Locate the cell with the specified text and output its (x, y) center coordinate. 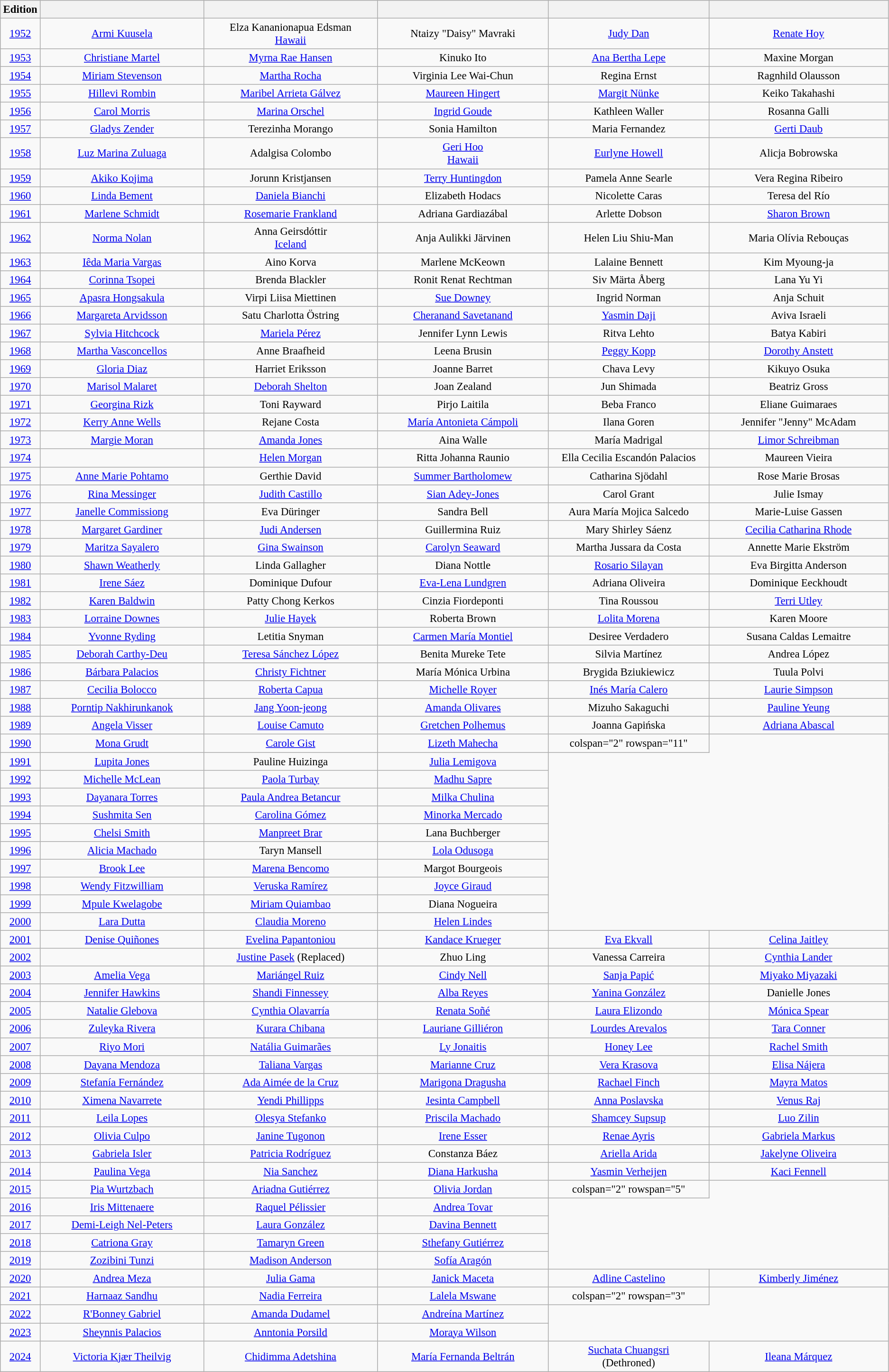
Wendy Fitzwilliam (122, 886)
R'Bonney Gabriel (122, 1314)
Mpule Kwelagobe (122, 904)
1969 (20, 369)
2023 (20, 1332)
Aina Walle (463, 440)
Daniela Bianchi (291, 195)
Jang Yoon-jeong (291, 708)
Summer Bartholomew (463, 476)
Yvonne Ryding (122, 637)
1994 (20, 815)
Alicia Machado (122, 851)
María Madrigal (629, 440)
Laurie Simpson (798, 690)
Rosemarie Frankland (291, 213)
1953 (20, 58)
Kathleen Waller (629, 111)
Teresa del Río (798, 195)
Kandace Krueger (463, 940)
Cindy Nell (463, 975)
Norma Nolan (122, 237)
Siv Märta Åberg (629, 280)
1961 (20, 213)
1971 (20, 405)
Yasmin Daji (629, 315)
Harriet Eriksson (291, 369)
2013 (20, 1154)
Claudia Moreno (291, 922)
Janine Tugonon (291, 1136)
2010 (20, 1100)
2006 (20, 1029)
Anne Braafheid (291, 351)
Linda Bement (122, 195)
Denise Quiñones (122, 940)
Mayra Matos (798, 1082)
Diana Nottle (463, 565)
2000 (20, 922)
Taryn Mansell (291, 851)
Corinna Tsopei (122, 280)
Joanna Gapińska (629, 725)
Rose Marie Brosas (798, 476)
Laura González (291, 1225)
2022 (20, 1314)
1986 (20, 672)
Carolyn Seaward (463, 547)
Alicja Bobrowska (798, 154)
1974 (20, 458)
Maritza Sayalero (122, 547)
Roberta Capua (291, 690)
Stefanía Fernández (122, 1082)
Luz Marina Zuluaga (122, 154)
Carol Morris (122, 111)
1997 (20, 868)
Inés María Calero (629, 690)
Kurara Chibana (291, 1029)
Kaci Fennell (798, 1171)
Jennifer Lynn Lewis (463, 333)
1976 (20, 494)
2011 (20, 1118)
Gerthie David (291, 476)
Martha Vasconcellos (122, 351)
Catriona Gray (122, 1243)
Andrea Tovar (463, 1207)
Regina Ernst (629, 76)
Teresa Sánchez López (291, 654)
Margit Nünke (629, 93)
Sian Adey-Jones (463, 494)
Tara Conner (798, 1029)
Helen Lindes (463, 922)
Pamela Anne Searle (629, 178)
1996 (20, 851)
Desiree Verdadero (629, 637)
Terry Huntingdon (463, 178)
Cheranand Savetanand (463, 315)
Ronit Renat Rechtman (463, 280)
Jennifer "Jenny" McAdam (798, 422)
2007 (20, 1047)
Adline Castelino (629, 1279)
Constanza Báez (463, 1154)
Anja Schuit (798, 297)
Lupita Jones (122, 761)
Rosanna Galli (798, 111)
2012 (20, 1136)
Zhuo Ling (463, 957)
Myrna Rae Hansen (291, 58)
Aura María Mojica Salcedo (629, 511)
1983 (20, 619)
Patty Chong Kerkos (291, 601)
Vera Krasova (629, 1065)
Armi Kuusela (122, 34)
Taliana Vargas (291, 1065)
2008 (20, 1065)
Chidimma Adetshina (291, 1356)
Diana Nogueira (463, 904)
1959 (20, 178)
Rachel Smith (798, 1047)
Benita Mureke Tete (463, 654)
Chelsi Smith (122, 833)
Jakelyne Oliveira (798, 1154)
Edition (20, 9)
Michelle Royer (463, 690)
Virpi Liisa Miettinen (291, 297)
Zozibini Tunzi (122, 1261)
1992 (20, 779)
Sheynnis Palacios (122, 1332)
Iêda Maria Vargas (122, 262)
Dorothy Anstett (798, 351)
1990 (20, 743)
Mariela Pérez (291, 333)
Moraya Wilson (463, 1332)
Limor Schreibman (798, 440)
Apasra Hongsakula (122, 297)
Carole Gist (291, 743)
Karen Moore (798, 619)
Brenda Blackler (291, 280)
Anja Aulikki Järvinen (463, 237)
Lolita Morena (629, 619)
Julie Hayek (291, 619)
Tina Roussou (629, 601)
Milka Chulina (463, 797)
Beatriz Gross (798, 387)
Ana Bertha Lepe (629, 58)
Olesya Stefanko (291, 1118)
colspan="2" rowspan="3" (629, 1297)
Nadia Ferreira (291, 1297)
Iris Mittenaere (122, 1207)
Dominique Eeckhoudt (798, 583)
Julia Gama (291, 1279)
Lalela Mswane (463, 1297)
Amanda Dudamel (291, 1314)
1984 (20, 637)
Janick Maceta (463, 1279)
Beba Franco (629, 405)
1988 (20, 708)
Tamaryn Green (291, 1243)
Madhu Sapre (463, 779)
Miyako Miyazaki (798, 975)
Adriana Oliveira (629, 583)
Margaret Gardiner (122, 529)
Olivia Culpo (122, 1136)
Aino Korva (291, 262)
1970 (20, 387)
Jun Shimada (629, 387)
1972 (20, 422)
Amelia Vega (122, 975)
Tuula Polvi (798, 672)
Carmen María Montiel (463, 637)
Vera Regina Ribeiro (798, 178)
Judy Dan (629, 34)
Lara Dutta (122, 922)
Sonia Hamilton (463, 130)
Harnaaz Sandhu (122, 1297)
Gretchen Polhemus (463, 725)
Andrea López (798, 654)
Miriam Stevenson (122, 76)
1987 (20, 690)
Terri Utley (798, 601)
Arlette Dobson (629, 213)
Margie Moran (122, 440)
Maria Fernandez (629, 130)
Silvia Martínez (629, 654)
Mónica Spear (798, 1011)
Veruska Ramírez (291, 886)
Nicolette Caras (629, 195)
Gabriela Markus (798, 1136)
Brygida Bziukiewicz (629, 672)
Marina Orschel (291, 111)
Lizeth Mahecha (463, 743)
Cecilia Catharina Rhode (798, 529)
1999 (20, 904)
Dayana Mendoza (122, 1065)
Elisa Nájera (798, 1065)
Cynthia Olavarría (291, 1011)
Christiane Martel (122, 58)
Yasmin Verheijen (629, 1171)
Chava Levy (629, 369)
Olivia Jordan (463, 1189)
Cynthia Lander (798, 957)
Kerry Anne Wells (122, 422)
2015 (20, 1189)
Patricia Rodríguez (291, 1154)
Peggy Kopp (629, 351)
1980 (20, 565)
Pirjo Laitila (463, 405)
Shandi Finnessey (291, 993)
Amanda Olivares (463, 708)
Kimberly Jiménez (798, 1279)
colspan="2" rowspan="11" (629, 743)
Honey Lee (629, 1047)
Gladys Zender (122, 130)
Yendi Phillipps (291, 1100)
Kim Myoung-ja (798, 262)
Danielle Jones (798, 993)
Anna Poslavska (629, 1100)
Eva Birgitta Anderson (798, 565)
Maureen Vieira (798, 458)
Gloria Diaz (122, 369)
Diana Harkusha (463, 1171)
Marlene Schmidt (122, 213)
2003 (20, 975)
Eurlyne Howell (629, 154)
Satu Charlotta Östring (291, 315)
Julie Ismay (798, 494)
Renata Soñé (463, 1011)
1973 (20, 440)
Gina Swainson (291, 547)
Evelina Papantoniou (291, 940)
Martha Rocha (291, 76)
1962 (20, 237)
Mizuho Sakaguchi (629, 708)
Eva Düringer (291, 511)
2016 (20, 1207)
1955 (20, 93)
Marisol Malaret (122, 387)
Laura Elizondo (629, 1011)
Mariángel Ruiz (291, 975)
Ella Cecilia Escandón Palacios (629, 458)
María Fernanda Beltrán (463, 1356)
1956 (20, 111)
Raquel Pélissier (291, 1207)
Lalaine Bennett (629, 262)
Dayanara Torres (122, 797)
Guillermina Ruiz (463, 529)
Ingrid Norman (629, 297)
Helen Liu Shiu-Man (629, 237)
1968 (20, 351)
Ximena Navarrete (122, 1100)
2018 (20, 1243)
Nia Sanchez (291, 1171)
Margareta Arvidsson (122, 315)
1982 (20, 601)
2001 (20, 940)
Joanne Barret (463, 369)
Batya Kabiri (798, 333)
Porntip Nakhirunkanok (122, 708)
2004 (20, 993)
Sanja Papić (629, 975)
Minorka Mercado (463, 815)
Ritva Lehto (629, 333)
Jennifer Hawkins (122, 993)
Janelle Commissiong (122, 511)
Maureen Hingert (463, 93)
Andrea Meza (122, 1279)
1964 (20, 280)
Shawn Weatherly (122, 565)
Carol Grant (629, 494)
2014 (20, 1171)
Joan Zealand (463, 387)
1989 (20, 725)
Marena Bencomo (291, 868)
Ariadna Gutiérrez (291, 1189)
Margot Bourgeois (463, 868)
Virginia Lee Wai-Chun (463, 76)
Celina Jaitley (798, 940)
Pauline Huizinga (291, 761)
Eliane Guimaraes (798, 405)
Rosario Silayan (629, 565)
Luo Zilin (798, 1118)
Demi-Leigh Nel-Peters (122, 1225)
Renae Ayris (629, 1136)
Lorraine Downes (122, 619)
2019 (20, 1261)
Kikuyo Osuka (798, 369)
Adalgisa Colombo (291, 154)
Martha Jussara da Costa (629, 547)
Pauline Yeung (798, 708)
Catharina Sjödahl (629, 476)
1978 (20, 529)
1993 (20, 797)
Anntonia Porsild (291, 1332)
2024 (20, 1356)
Sandra Bell (463, 511)
Cecilia Bolocco (122, 690)
Mary Shirley Sáenz (629, 529)
Anna Geirsdóttir Iceland (291, 237)
Vanessa Carreira (629, 957)
Manpreet Brar (291, 833)
Linda Gallagher (291, 565)
1966 (20, 315)
1991 (20, 761)
1998 (20, 886)
Joyce Giraud (463, 886)
2002 (20, 957)
Suchata Chuangsri(Dethroned) (629, 1356)
2005 (20, 1011)
Jorunn Kristjansen (291, 178)
Venus Raj (798, 1100)
Akiko Kojima (122, 178)
Maribel Arrieta Gálvez (291, 93)
Elza Kananionapua Edsman Hawaii (291, 34)
Angela Visser (122, 725)
1952 (20, 34)
Deborah Shelton (291, 387)
Judi Andersen (291, 529)
Lana Yu Yi (798, 280)
1979 (20, 547)
Marianne Cruz (463, 1065)
Alba Reyes (463, 993)
Rina Messinger (122, 494)
Sue Downey (463, 297)
1960 (20, 195)
Justine Pasek (Replaced) (291, 957)
Susana Caldas Lemaitre (798, 637)
Sylvia Hitchcock (122, 333)
Adriana Abascal (798, 725)
Marie-Luise Gassen (798, 511)
Lourdes Arevalos (629, 1029)
Sofía Aragón (463, 1261)
Shamcey Supsup (629, 1118)
Irene Sáez (122, 583)
1975 (20, 476)
Rachael Finch (629, 1082)
Sthefany Gutiérrez (463, 1243)
Christy Fichtner (291, 672)
Maria Olívia Rebouças (798, 237)
Irene Esser (463, 1136)
Ritta Johanna Raunio (463, 458)
Bárbara Palacios (122, 672)
Kinuko Ito (463, 58)
1963 (20, 262)
1981 (20, 583)
Rejane Costa (291, 422)
Pia Wurtzbach (122, 1189)
Lola Odusoga (463, 851)
Miriam Quiambao (291, 904)
Riyo Mori (122, 1047)
Geri Hoo Hawaii (463, 154)
Michelle McLean (122, 779)
Ada Aimée de la Cruz (291, 1082)
2009 (20, 1082)
Ileana Márquez (798, 1356)
Gerti Daub (798, 130)
Sharon Brown (798, 213)
Ragnhild Olausson (798, 76)
Elizabeth Hodacs (463, 195)
Davina Bennett (463, 1225)
Terezinha Morango (291, 130)
Adriana Gardiazábal (463, 213)
Keiko Takahashi (798, 93)
1977 (20, 511)
Andreína Martínez (463, 1314)
Carolina Gómez (291, 815)
Helen Morgan (291, 458)
Mona Grudt (122, 743)
2021 (20, 1297)
Toni Rayward (291, 405)
Leila Lopes (122, 1118)
1957 (20, 130)
Julia Lemigova (463, 761)
María Mónica Urbina (463, 672)
Eva Ekvall (629, 940)
Annette Marie Ekström (798, 547)
1967 (20, 333)
1958 (20, 154)
Leena Brusin (463, 351)
Ly Jonaitis (463, 1047)
Roberta Brown (463, 619)
1985 (20, 654)
Aviva Israeli (798, 315)
Lauriane Gilliéron (463, 1029)
Louise Camuto (291, 725)
Sushmita Sen (122, 815)
Hillevi Rombin (122, 93)
Victoria Kjær Theilvig (122, 1356)
Zuleyka Rivera (122, 1029)
colspan="2" rowspan="5" (629, 1189)
Ingrid Goude (463, 111)
Cinzia Fiordeponti (463, 601)
Ntaizy "Daisy" Mavraki (463, 34)
Marigona Dragusha (463, 1082)
Paula Andrea Betancur (291, 797)
Judith Castillo (291, 494)
1954 (20, 76)
Priscila Machado (463, 1118)
Yanina González (629, 993)
Natalie Glebova (122, 1011)
Jesinta Campbell (463, 1100)
Ilana Goren (629, 422)
Georgina Rizk (122, 405)
Marlene McKeown (463, 262)
Gabriela Isler (122, 1154)
Paulina Vega (122, 1171)
2020 (20, 1279)
Lana Buchberger (463, 833)
Paola Turbay (291, 779)
Deborah Carthy-Deu (122, 654)
Madison Anderson (291, 1261)
Eva-Lena Lundgren (463, 583)
Letitia Snyman (291, 637)
Anne Marie Pohtamo (122, 476)
Dominique Dufour (291, 583)
Karen Baldwin (122, 601)
Natália Guimarães (291, 1047)
Brook Lee (122, 868)
2017 (20, 1225)
Renate Hoy (798, 34)
Amanda Jones (291, 440)
Ariella Arida (629, 1154)
Maxine Morgan (798, 58)
María Antonieta Cámpoli (463, 422)
1995 (20, 833)
1965 (20, 297)
